Determine the [x, y] coordinate at the center of the cell enclosing the given text.  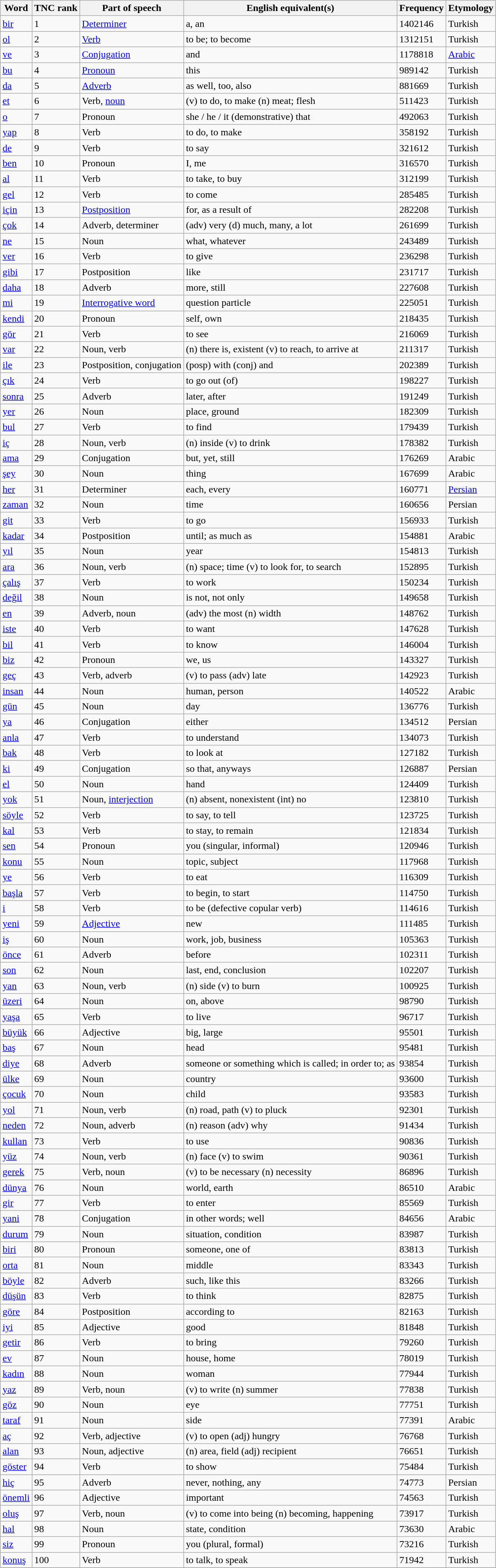
321612 [421, 148]
yaşa [16, 1017]
ile [16, 365]
80 [55, 1250]
124409 [421, 784]
21 [55, 334]
ne [16, 241]
77838 [421, 1389]
topic, subject [291, 861]
(n) road, path (v) to pluck [291, 1110]
you (singular, informal) [291, 846]
86510 [421, 1188]
important [291, 1498]
74773 [421, 1482]
102207 [421, 970]
hiç [16, 1482]
76768 [421, 1435]
92 [55, 1435]
117968 [421, 861]
to find [291, 427]
to say, to tell [291, 815]
de [16, 148]
56 [55, 877]
64 [55, 1001]
this [291, 70]
114750 [421, 892]
we, us [291, 660]
dünya [16, 1188]
bul [16, 427]
72 [55, 1125]
1312151 [421, 39]
to come [291, 194]
göster [16, 1467]
yap [16, 132]
29 [55, 458]
Word [16, 8]
243489 [421, 241]
state, condition [291, 1529]
111485 [421, 923]
kullan [16, 1141]
11 [55, 179]
74 [55, 1156]
1402146 [421, 24]
(n) face (v) to swim [291, 1156]
236298 [421, 256]
282208 [421, 210]
179439 [421, 427]
45 [55, 707]
so that, anyways [291, 769]
(v) to be necessary (n) necessity [291, 1172]
134512 [421, 722]
81848 [421, 1327]
76 [55, 1188]
123725 [421, 815]
90361 [421, 1156]
ve [16, 55]
216069 [421, 334]
such, like this [291, 1281]
30 [55, 474]
150234 [421, 582]
33 [55, 520]
Verb, adverb [132, 675]
83266 [421, 1281]
42 [55, 660]
75 [55, 1172]
önemli [16, 1498]
46 [55, 722]
yüz [16, 1156]
middle [291, 1265]
60 [55, 939]
90 [55, 1405]
situation, condition [291, 1234]
ama [16, 458]
en [16, 613]
34 [55, 536]
77944 [421, 1374]
in other words; well [291, 1219]
15 [55, 241]
gün [16, 707]
to begin, to start [291, 892]
4 [55, 70]
75484 [421, 1467]
53 [55, 830]
86 [55, 1343]
63 [55, 986]
bu [16, 70]
ya [16, 722]
hal [16, 1529]
93583 [421, 1094]
312199 [421, 179]
oluş [16, 1513]
31 [55, 489]
85569 [421, 1203]
52 [55, 815]
çocuk [16, 1094]
thing [291, 474]
da [16, 86]
93600 [421, 1079]
154813 [421, 551]
what, whatever [291, 241]
38 [55, 598]
düşün [16, 1296]
(n) area, field (adj) recipient [291, 1451]
before [291, 955]
böyle [16, 1281]
iyi [16, 1327]
Part of speech [132, 8]
to live [291, 1017]
başla [16, 892]
182309 [421, 411]
to talk, to speak [291, 1560]
iş [16, 939]
to be; to become [291, 39]
Noun, adverb [132, 1125]
(n) reason (adv) why [291, 1125]
10 [55, 163]
36 [55, 567]
35 [55, 551]
yeni [16, 923]
(adv) very (d) much, many, a lot [291, 225]
to do, to make [291, 132]
83813 [421, 1250]
her [16, 489]
day [291, 707]
el [16, 784]
82875 [421, 1296]
93 [55, 1451]
kadın [16, 1374]
ev [16, 1358]
to show [291, 1467]
231717 [421, 272]
57 [55, 892]
73630 [421, 1529]
to take, to buy [291, 179]
78 [55, 1219]
105363 [421, 939]
134073 [421, 738]
83 [55, 1296]
she / he / it (demonstrative) that [291, 117]
123810 [421, 799]
biri [16, 1250]
çık [16, 380]
19 [55, 303]
to eat [291, 877]
81 [55, 1265]
mi [16, 303]
ye [16, 877]
91 [55, 1420]
218435 [421, 318]
work, job, business [291, 939]
98 [55, 1529]
geç [16, 675]
yok [16, 799]
71 [55, 1110]
47 [55, 738]
for, as a result of [291, 210]
to look at [291, 753]
87 [55, 1358]
head [291, 1048]
country [291, 1079]
gör [16, 334]
198227 [421, 380]
156933 [421, 520]
(posp) with (conj) and [291, 365]
more, still [291, 287]
79 [55, 1234]
8 [55, 132]
later, after [291, 396]
never, nothing, any [291, 1482]
you (plural, formal) [291, 1544]
316570 [421, 163]
iç [16, 442]
55 [55, 861]
54 [55, 846]
(v) to write (n) summer [291, 1389]
ol [16, 39]
65 [55, 1017]
102311 [421, 955]
yani [16, 1219]
söyle [16, 815]
someone or something which is called; in order to; as [291, 1063]
3 [55, 55]
12 [55, 194]
bir [16, 24]
kendi [16, 318]
getir [16, 1343]
69 [55, 1079]
kal [16, 830]
13 [55, 210]
like [291, 272]
(n) space; time (v) to look for, to search [291, 567]
to be (defective copular verb) [291, 908]
yer [16, 411]
(n) inside (v) to drink [291, 442]
woman [291, 1374]
28 [55, 442]
için [16, 210]
27 [55, 427]
9 [55, 148]
59 [55, 923]
to use [291, 1141]
142923 [421, 675]
23 [55, 365]
good [291, 1327]
English equivalent(s) [291, 8]
bil [16, 644]
6 [55, 101]
99 [55, 1544]
to bring [291, 1343]
ara [16, 567]
492063 [421, 117]
baş [16, 1048]
100 [55, 1560]
97 [55, 1513]
25 [55, 396]
136776 [421, 707]
either [291, 722]
but, yet, still [291, 458]
as well, too, also [291, 86]
to understand [291, 738]
Noun, adjective [132, 1451]
41 [55, 644]
191249 [421, 396]
büyük [16, 1032]
989142 [421, 70]
to say [291, 148]
big, large [291, 1032]
148762 [421, 613]
160656 [421, 505]
120946 [421, 846]
78019 [421, 1358]
126887 [421, 769]
anla [16, 738]
16 [55, 256]
until; as much as [291, 536]
89 [55, 1389]
285485 [421, 194]
göre [16, 1312]
al [16, 179]
147628 [421, 629]
95501 [421, 1032]
82163 [421, 1312]
daha [16, 287]
96717 [421, 1017]
Verb, adjective [132, 1435]
146004 [421, 644]
konu [16, 861]
alan [16, 1451]
according to [291, 1312]
iste [16, 629]
(n) side (v) to burn [291, 986]
(v) to pass (adv) late [291, 675]
son [16, 970]
225051 [421, 303]
yan [16, 986]
Postposition, conjugation [132, 365]
to go out (of) [291, 380]
160771 [421, 489]
(v) to come into being (n) becoming, happening [291, 1513]
127182 [421, 753]
77391 [421, 1420]
154881 [421, 536]
durum [16, 1234]
child [291, 1094]
house, home [291, 1358]
167699 [421, 474]
world, earth [291, 1188]
neden [16, 1125]
37 [55, 582]
kadar [16, 536]
(v) to do, to make (n) meat; flesh [291, 101]
(n) there is, existent (v) to reach, to arrive at [291, 349]
1178818 [421, 55]
71942 [421, 1560]
95481 [421, 1048]
gerek [16, 1172]
insan [16, 691]
(n) absent, nonexistent (int) no [291, 799]
116309 [421, 877]
side [291, 1420]
17 [55, 272]
176269 [421, 458]
konuş [16, 1560]
68 [55, 1063]
261699 [421, 225]
Etymology [471, 8]
git [16, 520]
var [16, 349]
84 [55, 1312]
et [16, 101]
to give [291, 256]
152895 [421, 567]
yaz [16, 1389]
98790 [421, 1001]
91434 [421, 1125]
Noun, interjection [132, 799]
83987 [421, 1234]
bak [16, 753]
to want [291, 629]
94 [55, 1467]
39 [55, 613]
last, end, conclusion [291, 970]
çalış [16, 582]
202389 [421, 365]
95 [55, 1482]
to enter [291, 1203]
1 [55, 24]
85 [55, 1327]
7 [55, 117]
211317 [421, 349]
26 [55, 411]
70 [55, 1094]
82 [55, 1281]
o [16, 117]
değil [16, 598]
to stay, to remain [291, 830]
yol [16, 1110]
358192 [421, 132]
question particle [291, 303]
eye [291, 1405]
orta [16, 1265]
74563 [421, 1498]
43 [55, 675]
a, an [291, 24]
50 [55, 784]
58 [55, 908]
143327 [421, 660]
114616 [421, 908]
Interrogative word [132, 303]
76651 [421, 1451]
40 [55, 629]
hand [291, 784]
Adverb, determiner [132, 225]
86896 [421, 1172]
178382 [421, 442]
22 [55, 349]
to see [291, 334]
Frequency [421, 8]
self, own [291, 318]
77 [55, 1203]
new [291, 923]
14 [55, 225]
ülke [16, 1079]
i [16, 908]
79260 [421, 1343]
51 [55, 799]
time [291, 505]
gel [16, 194]
62 [55, 970]
(v) to open (adj) hungry [291, 1435]
each, every [291, 489]
90836 [421, 1141]
140522 [421, 691]
to work [291, 582]
121834 [421, 830]
human, person [291, 691]
and [291, 55]
çok [16, 225]
zaman [16, 505]
48 [55, 753]
ki [16, 769]
20 [55, 318]
49 [55, 769]
24 [55, 380]
someone, one of [291, 1250]
61 [55, 955]
sen [16, 846]
on, above [291, 1001]
is not, not only [291, 598]
73917 [421, 1513]
5 [55, 86]
83343 [421, 1265]
biz [16, 660]
73216 [421, 1544]
göz [16, 1405]
67 [55, 1048]
149658 [421, 598]
93854 [421, 1063]
96 [55, 1498]
66 [55, 1032]
gibi [16, 272]
önce [16, 955]
77751 [421, 1405]
18 [55, 287]
881669 [421, 86]
(adv) the most (n) width [291, 613]
to know [291, 644]
I, me [291, 163]
100925 [421, 986]
511423 [421, 101]
taraf [16, 1420]
2 [55, 39]
92301 [421, 1110]
şey [16, 474]
siz [16, 1544]
73 [55, 1141]
aç [16, 1435]
227608 [421, 287]
üzeri [16, 1001]
sonra [16, 396]
84656 [421, 1219]
Adverb, noun [132, 613]
place, ground [291, 411]
year [291, 551]
to go [291, 520]
TNC rank [55, 8]
44 [55, 691]
gir [16, 1203]
yıl [16, 551]
ver [16, 256]
to think [291, 1296]
88 [55, 1374]
32 [55, 505]
ben [16, 163]
diye [16, 1063]
